Capture the cell that displays the provided text and extract its [X, Y] central coordinate. 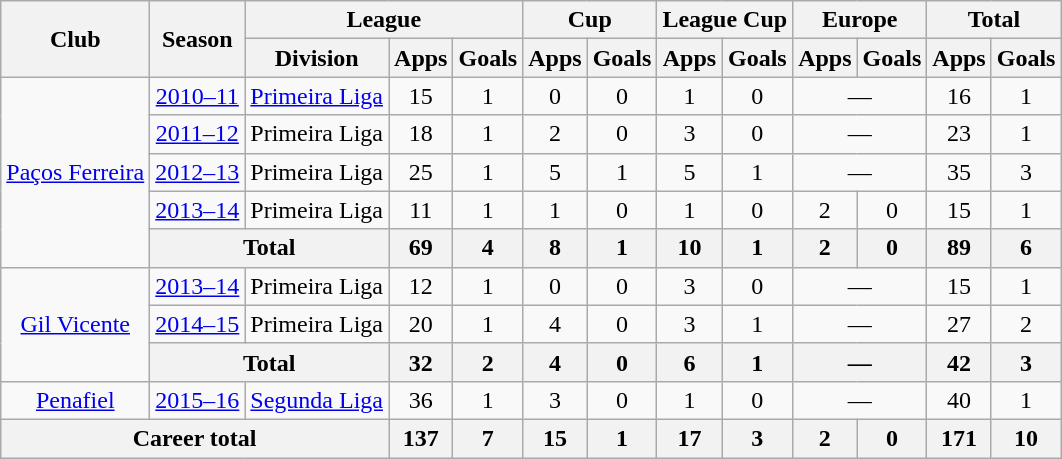
23 [959, 134]
2012–13 [198, 172]
2010–11 [198, 96]
Paços Ferreira [76, 172]
2014–15 [198, 324]
32 [421, 362]
137 [421, 438]
Division [317, 58]
36 [421, 400]
Europe [860, 20]
25 [421, 172]
Cup [590, 20]
Career total [195, 438]
8 [555, 248]
42 [959, 362]
Season [198, 39]
16 [959, 96]
18 [421, 134]
Gil Vicente [76, 324]
2015–16 [198, 400]
20 [421, 324]
35 [959, 172]
7 [488, 438]
89 [959, 248]
Segunda Liga [317, 400]
40 [959, 400]
2011–12 [198, 134]
Penafiel [76, 400]
27 [959, 324]
69 [421, 248]
17 [690, 438]
League Cup [725, 20]
12 [421, 286]
11 [421, 210]
171 [959, 438]
League [384, 20]
Club [76, 39]
